Provide the [x, y] coordinate of the cell's center where the given text is located.  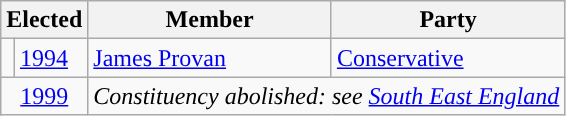
James Provan [210, 58]
Elected [44, 20]
1994 [50, 58]
Conservative [448, 58]
Member [210, 20]
1999 [44, 96]
Party [448, 20]
Constituency abolished: see South East England [326, 96]
